Find where the given text appears and provide that cell's center as [x, y] coordinate. 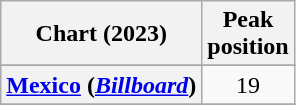
19 [248, 85]
Chart (2023) [102, 34]
Peakposition [248, 34]
Mexico (Billboard) [102, 85]
